Extract the [x, y] coordinate from the center of the cell holding the provided text.  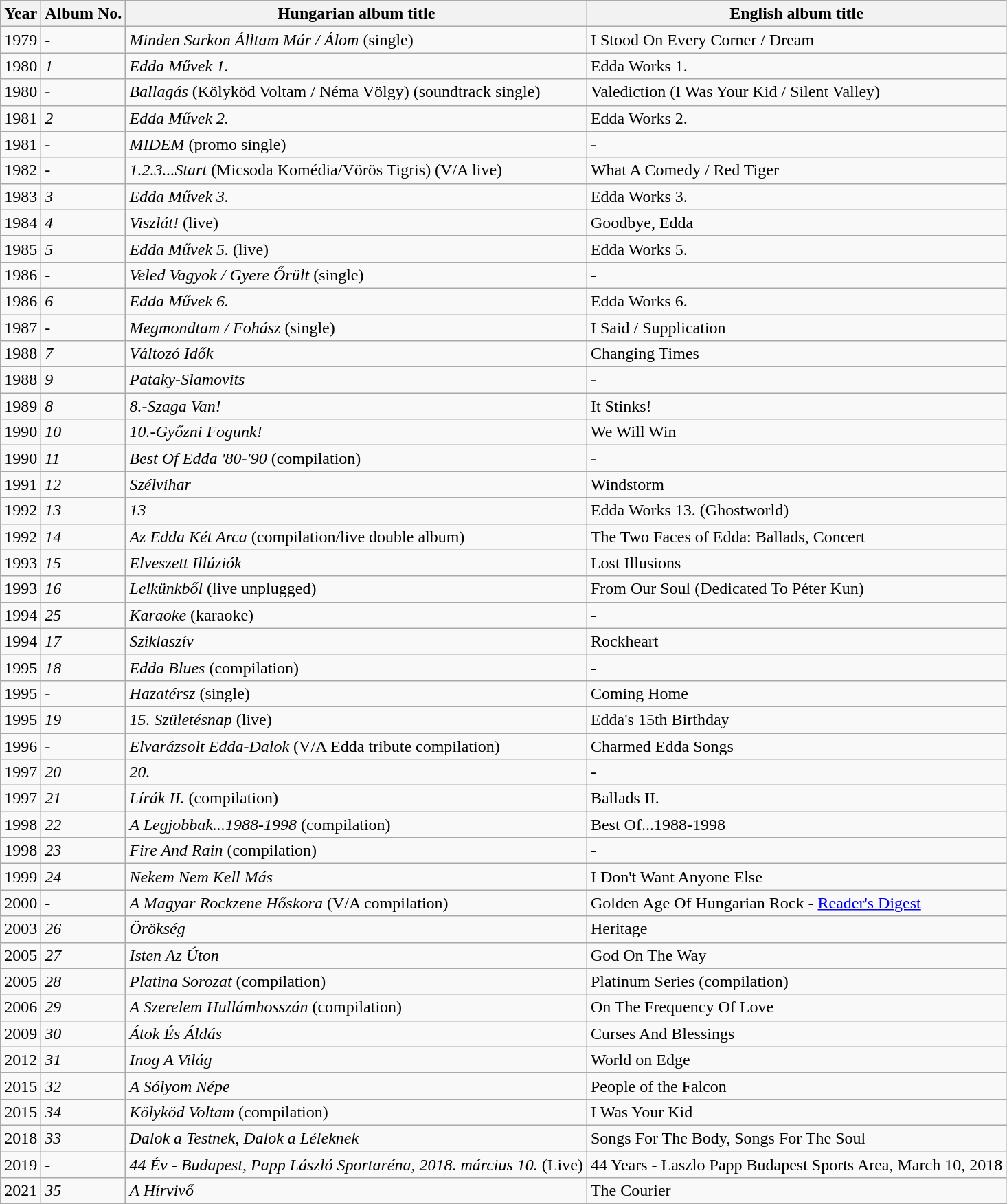
Lost Illusions [796, 563]
10 [84, 432]
1987 [21, 328]
The Two Faces of Edda: Ballads, Concert [796, 537]
33 [84, 1138]
Rockheart [796, 641]
Kölyköd Voltam (compilation) [356, 1112]
Pataky-Slamovits [356, 380]
6 [84, 301]
Charmed Edda Songs [796, 746]
Karaoke (karaoke) [356, 615]
2018 [21, 1138]
Valediction (I Was Your Kid / Silent Valley) [796, 92]
1 [84, 66]
Platinum Series (compilation) [796, 981]
9 [84, 380]
Best Of Edda '80-'90 (compilation) [356, 458]
Edda Works 2. [796, 118]
Edda Művek 5. (live) [356, 249]
35 [84, 1191]
A Sólyom Népe [356, 1086]
MIDEM (promo single) [356, 144]
Átok És Áldás [356, 1034]
Edda Blues (compilation) [356, 667]
Sziklaszív [356, 641]
1979 [21, 40]
22 [84, 825]
1984 [21, 223]
Viszlát! (live) [356, 223]
26 [84, 929]
Edda Művek 2. [356, 118]
We Will Win [796, 432]
A Magyar Rockzene Hőskora (V/A compilation) [356, 903]
1991 [21, 484]
Dalok a Testnek, Dalok a Léleknek [356, 1138]
16 [84, 589]
Edda Művek 1. [356, 66]
18 [84, 667]
World on Edge [796, 1060]
31 [84, 1060]
12 [84, 484]
Minden Sarkon Álltam Már / Álom (single) [356, 40]
5 [84, 249]
14 [84, 537]
Goodbye, Edda [796, 223]
44 Years - Laszlo Papp Budapest Sports Area, March 10, 2018 [796, 1165]
Elveszett Illúziók [356, 563]
Year [21, 14]
2009 [21, 1034]
God On The Way [796, 955]
21 [84, 799]
The Courier [796, 1191]
Edda Works 13. (Ghostworld) [796, 511]
20 [84, 772]
Elvarázsolt Edda-Dalok (V/A Edda tribute compilation) [356, 746]
44 Év - Budapest, Papp László Sportaréna, 2018. március 10. (Live) [356, 1165]
8 [84, 406]
Hungarian album title [356, 14]
Edda Művek 3. [356, 197]
A Hírvivő [356, 1191]
Isten Az Úton [356, 955]
Ballads II. [796, 799]
Változó Idők [356, 354]
32 [84, 1086]
15 [84, 563]
Songs For The Body, Songs For The Soul [796, 1138]
Edda Művek 6. [356, 301]
25 [84, 615]
3 [84, 197]
24 [84, 877]
1999 [21, 877]
Coming Home [796, 693]
2006 [21, 1007]
34 [84, 1112]
Changing Times [796, 354]
Edda Works 6. [796, 301]
23 [84, 851]
Lírák II. (compilation) [356, 799]
On The Frequency Of Love [796, 1007]
2003 [21, 929]
I Don't Want Anyone Else [796, 877]
People of the Falcon [796, 1086]
Edda Works 1. [796, 66]
Inog A Világ [356, 1060]
1.2.3...Start (Micsoda Komédia/Vörös Tigris) (V/A live) [356, 170]
1989 [21, 406]
8.-Szaga Van! [356, 406]
11 [84, 458]
7 [84, 354]
20. [356, 772]
I Said / Supplication [796, 328]
Hazatérsz (single) [356, 693]
Fire And Rain (compilation) [356, 851]
Ballagás (Kölyköd Voltam / Néma Völgy) (soundtrack single) [356, 92]
19 [84, 720]
Lelkünkből (live unplugged) [356, 589]
1983 [21, 197]
Edda Works 5. [796, 249]
Edda's 15th Birthday [796, 720]
Heritage [796, 929]
2000 [21, 903]
Windstorm [796, 484]
2021 [21, 1191]
Szélvihar [356, 484]
I Was Your Kid [796, 1112]
28 [84, 981]
30 [84, 1034]
From Our Soul (Dedicated To Péter Kun) [796, 589]
Platina Sorozat (compilation) [356, 981]
Golden Age Of Hungarian Rock - Reader's Digest [796, 903]
17 [84, 641]
29 [84, 1007]
A Szerelem Hullámhosszán (compilation) [356, 1007]
Nekem Nem Kell Más [356, 877]
4 [84, 223]
2019 [21, 1165]
Curses And Blessings [796, 1034]
English album title [796, 14]
It Stinks! [796, 406]
10.-Győzni Fogunk! [356, 432]
1982 [21, 170]
2 [84, 118]
Örökség [356, 929]
2012 [21, 1060]
27 [84, 955]
Az Edda Két Arca (compilation/live double album) [356, 537]
Edda Works 3. [796, 197]
1985 [21, 249]
A Legjobbak...1988-1998 (compilation) [356, 825]
I Stood On Every Corner / Dream [796, 40]
Megmondtam / Fohász (single) [356, 328]
Veled Vagyok / Gyere Őrült (single) [356, 275]
Album No. [84, 14]
Best Of...1988-1998 [796, 825]
What A Comedy / Red Tiger [796, 170]
1996 [21, 746]
15. Születésnap (live) [356, 720]
